Determine the [X, Y] coordinate at the center of the cell enclosing the given text.  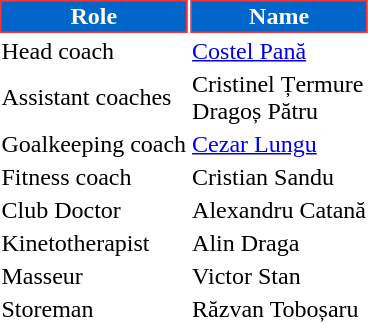
Fitness coach [94, 177]
Masseur [94, 276]
Goalkeeping coach [94, 144]
Alin Draga [280, 243]
Head coach [94, 51]
Assistant coaches [94, 98]
Cristian Sandu [280, 177]
Cristinel Țermure Dragoș Pătru [280, 98]
Costel Pană [280, 51]
Kinetotherapist [94, 243]
Club Doctor [94, 210]
Cezar Lungu [280, 144]
Victor Stan [280, 276]
Role [94, 16]
Name [280, 16]
Alexandru Catană [280, 210]
